Identify which cell holds the provided text, then report its [X, Y] central coordinate. 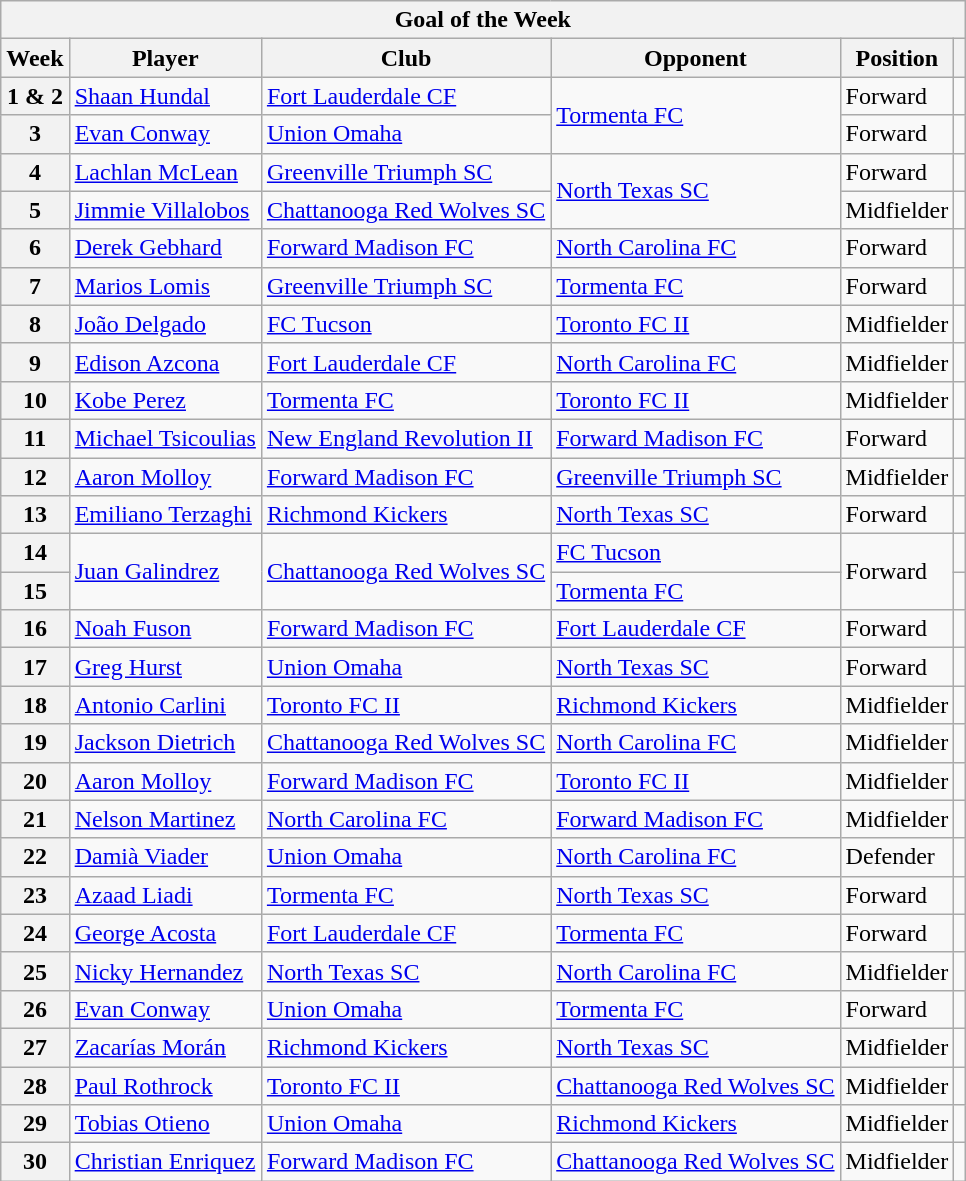
7 [35, 286]
21 [35, 819]
Goal of the Week [483, 20]
Derek Gebhard [165, 248]
Marios Lomis [165, 286]
George Acosta [165, 933]
1 & 2 [35, 96]
Greg Hurst [165, 667]
27 [35, 1047]
Zacarías Morán [165, 1047]
Position [897, 58]
9 [35, 362]
12 [35, 477]
8 [35, 324]
14 [35, 553]
3 [35, 134]
22 [35, 857]
Tobias Otieno [165, 1124]
20 [35, 781]
Jackson Dietrich [165, 743]
15 [35, 591]
28 [35, 1085]
Noah Fuson [165, 629]
João Delgado [165, 324]
19 [35, 743]
23 [35, 895]
6 [35, 248]
11 [35, 438]
24 [35, 933]
Club [406, 58]
13 [35, 515]
Opponent [696, 58]
Christian Enriquez [165, 1162]
16 [35, 629]
Antonio Carlini [165, 705]
Player [165, 58]
Paul Rothrock [165, 1085]
10 [35, 400]
Nicky Hernandez [165, 971]
4 [35, 172]
5 [35, 210]
Damià Viader [165, 857]
29 [35, 1124]
Nelson Martinez [165, 819]
30 [35, 1162]
New England Revolution II [406, 438]
Emiliano Terzaghi [165, 515]
Lachlan McLean [165, 172]
Michael Tsicoulias [165, 438]
18 [35, 705]
Jimmie Villalobos [165, 210]
Edison Azcona [165, 362]
Defender [897, 857]
Azaad Liadi [165, 895]
26 [35, 1009]
Juan Galindrez [165, 572]
25 [35, 971]
Shaan Hundal [165, 96]
17 [35, 667]
Kobe Perez [165, 400]
Week [35, 58]
